Return the [X, Y] coordinate for the center point of the cell that contains the specified text.  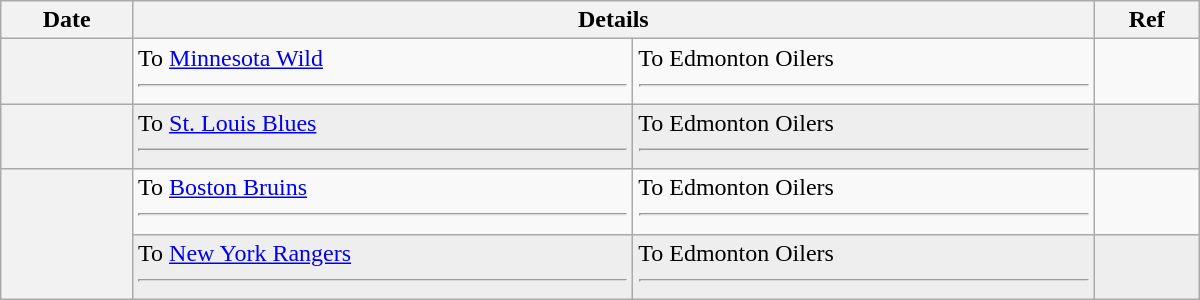
Ref [1146, 20]
Details [614, 20]
To Minnesota Wild [383, 72]
To St. Louis Blues [383, 136]
To Boston Bruins [383, 202]
Date [67, 20]
To New York Rangers [383, 266]
